Find where the given text appears and provide that cell's center as [X, Y] coordinate. 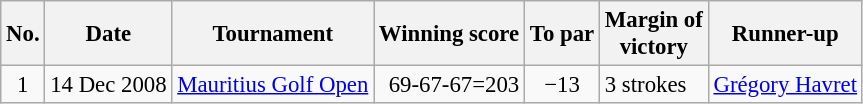
Mauritius Golf Open [273, 85]
Margin ofvictory [654, 34]
14 Dec 2008 [108, 85]
Runner-up [785, 34]
−13 [562, 85]
69-67-67=203 [450, 85]
To par [562, 34]
Winning score [450, 34]
1 [23, 85]
No. [23, 34]
Grégory Havret [785, 85]
Tournament [273, 34]
Date [108, 34]
3 strokes [654, 85]
